Identify which cell holds the provided text, then report its (x, y) central coordinate. 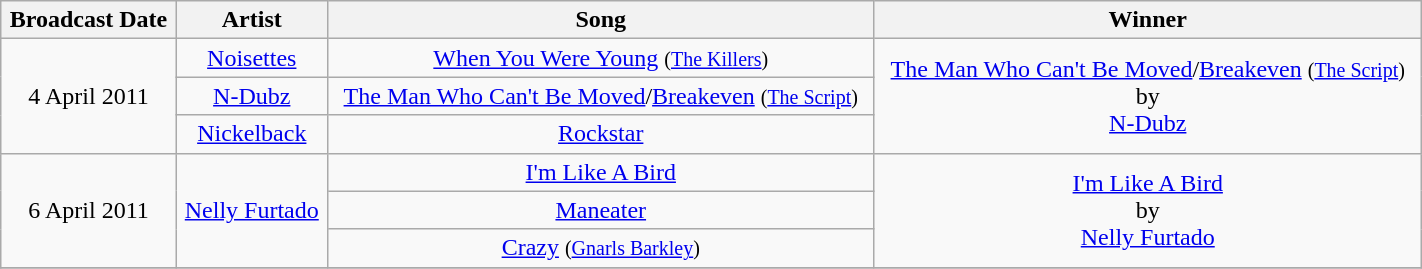
Artist (252, 20)
Rockstar (600, 134)
Noisettes (252, 58)
Broadcast Date (89, 20)
4 April 2011 (89, 96)
Nelly Furtado (252, 210)
Winner (1148, 20)
N-Dubz (252, 96)
Crazy (Gnarls Barkley) (600, 248)
Song (600, 20)
Maneater (600, 210)
I'm Like A BirdbyNelly Furtado (1148, 210)
The Man Who Can't Be Moved/Breakeven (The Script) (600, 96)
When You Were Young (The Killers) (600, 58)
6 April 2011 (89, 210)
Nickelback (252, 134)
The Man Who Can't Be Moved/Breakeven (The Script)byN-Dubz (1148, 96)
I'm Like A Bird (600, 172)
